Provide the [X, Y] coordinate of the cell's center where the given text is located.  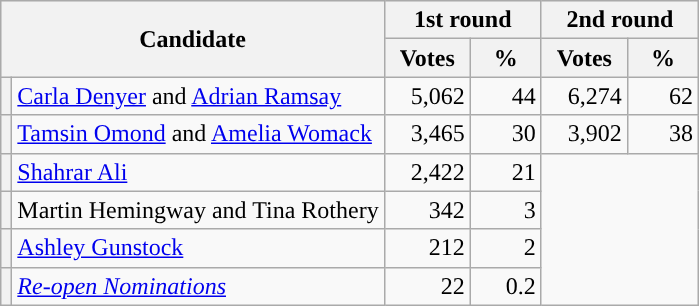
22 [427, 286]
0.2 [506, 286]
2,422 [427, 172]
3,902 [584, 134]
Shahrar Ali [198, 172]
5,062 [427, 96]
1st round [462, 20]
Carla Denyer and Adrian Ramsay [198, 96]
212 [427, 248]
6,274 [584, 96]
Tamsin Omond and Amelia Womack [198, 134]
30 [506, 134]
342 [427, 210]
2 [506, 248]
Martin Hemingway and Tina Rothery [198, 210]
3,465 [427, 134]
3 [506, 210]
Ashley Gunstock [198, 248]
2nd round [620, 20]
Re-open Nominations [198, 286]
62 [662, 96]
21 [506, 172]
44 [506, 96]
Candidate [192, 39]
38 [662, 134]
